Output the (X, Y) coordinate of the center of the cell containing the given text.  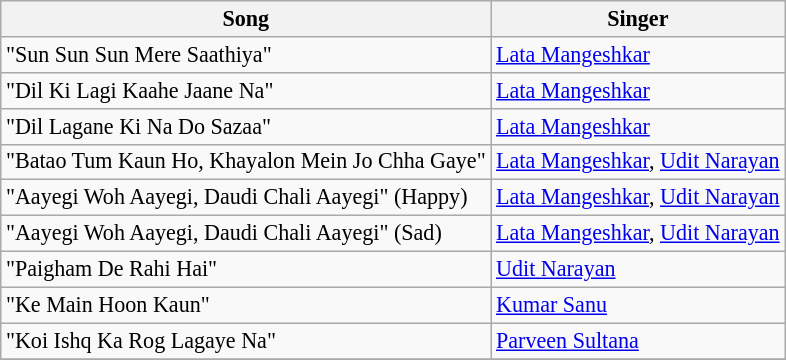
Song (246, 18)
"Dil Lagane Ki Na Do Sazaa" (246, 126)
"Aayegi Woh Aayegi, Daudi Chali Aayegi" (Sad) (246, 233)
"Ke Main Hoon Kaun" (246, 305)
Udit Narayan (638, 269)
Singer (638, 18)
"Batao Tum Kaun Ho, Khayalon Mein Jo Chha Gaye" (246, 162)
Kumar Sanu (638, 305)
"Paigham De Rahi Hai" (246, 269)
"Dil Ki Lagi Kaahe Jaane Na" (246, 90)
Parveen Sultana (638, 341)
"Koi Ishq Ka Rog Lagaye Na" (246, 341)
"Sun Sun Sun Mere Saathiya" (246, 54)
"Aayegi Woh Aayegi, Daudi Chali Aayegi" (Happy) (246, 198)
